Locate the cell with the specified text and output its (x, y) center coordinate. 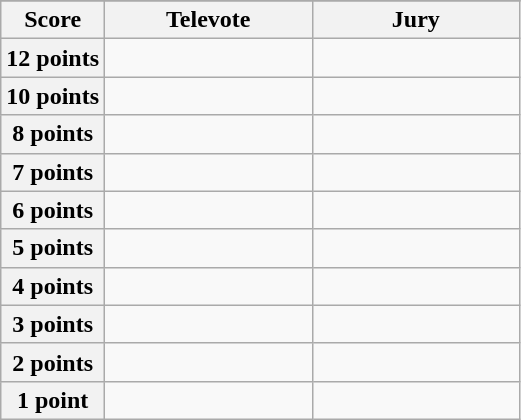
2 points (53, 362)
3 points (53, 324)
5 points (53, 248)
10 points (53, 96)
7 points (53, 172)
12 points (53, 58)
Jury (416, 20)
Televote (209, 20)
4 points (53, 286)
6 points (53, 210)
Score (53, 20)
8 points (53, 134)
1 point (53, 400)
